Return (X, Y) of the center of cell containing provided text 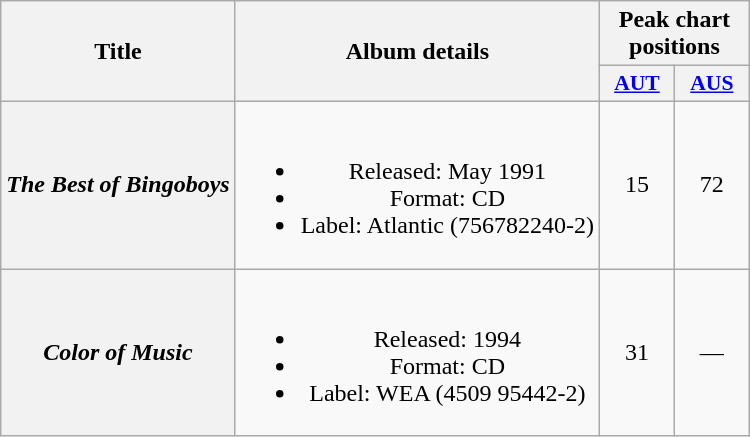
AUS (712, 84)
The Best of Bingoboys (118, 184)
31 (636, 352)
15 (636, 184)
72 (712, 184)
Album details (417, 52)
Color of Music (118, 352)
Released: 1994Format: CDLabel: WEA (4509 95442-2) (417, 352)
AUT (636, 84)
Peak chartpositions (674, 34)
Released: May 1991Format: CDLabel: Atlantic (756782240-2) (417, 184)
Title (118, 52)
— (712, 352)
